For the text-containing cell, return its midpoint in [X, Y] coordinate format. 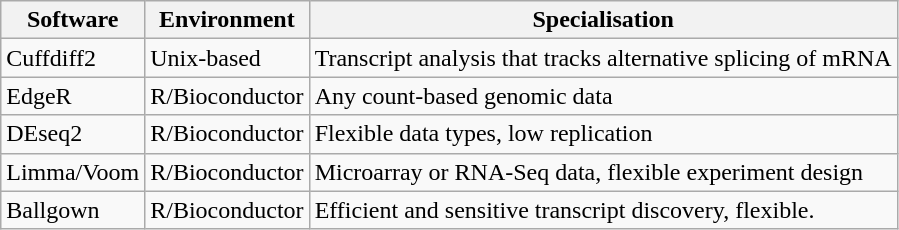
Flexible data types, low replication [603, 134]
Specialisation [603, 20]
Unix-based [227, 58]
Transcript analysis that tracks alternative splicing of mRNA [603, 58]
Environment [227, 20]
Microarray or RNA-Seq data, flexible experiment design [603, 172]
Software [73, 20]
Limma/Voom [73, 172]
DEseq2 [73, 134]
Ballgown [73, 210]
Any count-based genomic data [603, 96]
EdgeR [73, 96]
Efficient and sensitive transcript discovery, flexible. [603, 210]
Cuffdiff2 [73, 58]
